Search for the cell housing the specified text and yield its (X, Y) center coordinate. 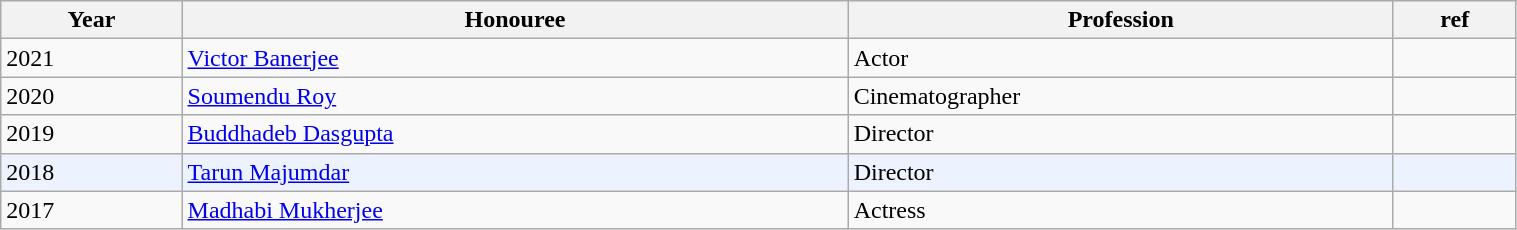
2019 (92, 134)
Victor Banerjee (515, 58)
2021 (92, 58)
Cinematographer (1120, 96)
Actress (1120, 210)
Actor (1120, 58)
Tarun Majumdar (515, 172)
Year (92, 20)
Soumendu Roy (515, 96)
Buddhadeb Dasgupta (515, 134)
2020 (92, 96)
ref (1454, 20)
2017 (92, 210)
2018 (92, 172)
Madhabi Mukherjee (515, 210)
Honouree (515, 20)
Profession (1120, 20)
